Search for the cell housing the specified text and yield its (x, y) center coordinate. 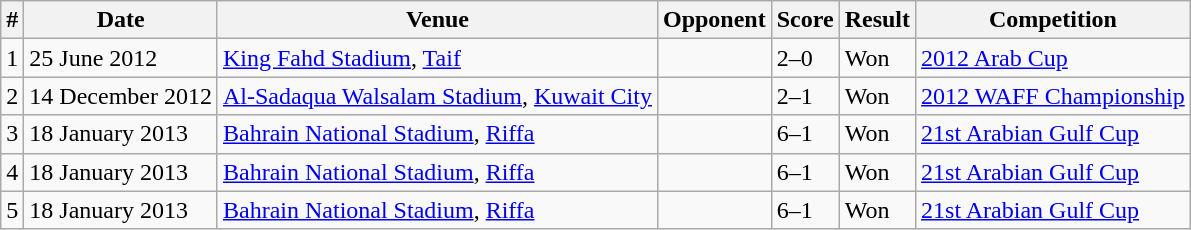
2012 Arab Cup (1054, 58)
Competition (1054, 20)
2 (12, 96)
Date (121, 20)
1 (12, 58)
3 (12, 134)
2–0 (805, 58)
4 (12, 172)
King Fahd Stadium, Taif (437, 58)
14 December 2012 (121, 96)
Score (805, 20)
# (12, 20)
2–1 (805, 96)
25 June 2012 (121, 58)
5 (12, 210)
Opponent (714, 20)
Al-Sadaqua Walsalam Stadium, Kuwait City (437, 96)
Result (877, 20)
2012 WAFF Championship (1054, 96)
Venue (437, 20)
